Output the [x, y] coordinate of the center of the cell containing the given text.  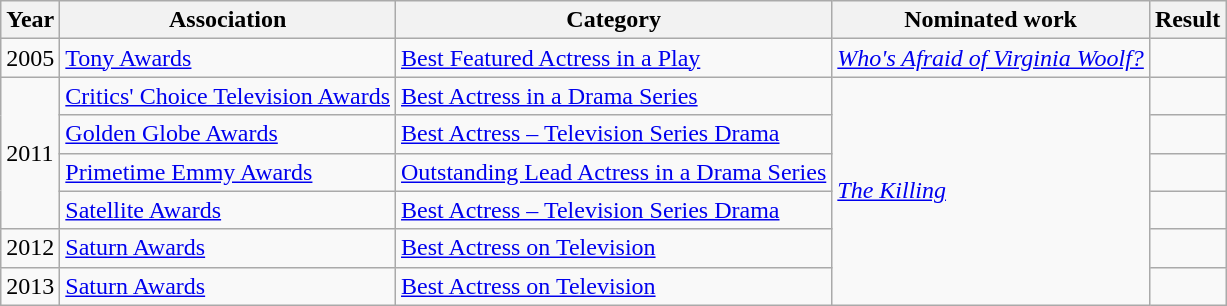
Satellite Awards [228, 210]
Category [614, 20]
2012 [30, 248]
Tony Awards [228, 58]
2011 [30, 153]
Result [1187, 20]
Best Featured Actress in a Play [614, 58]
Primetime Emmy Awards [228, 172]
The Killing [991, 191]
Who's Afraid of Virginia Woolf? [991, 58]
Association [228, 20]
Best Actress in a Drama Series [614, 96]
Golden Globe Awards [228, 134]
Critics' Choice Television Awards [228, 96]
Outstanding Lead Actress in a Drama Series [614, 172]
2005 [30, 58]
Nominated work [991, 20]
2013 [30, 286]
Year [30, 20]
